Capture the cell that displays the provided text and extract its [X, Y] central coordinate. 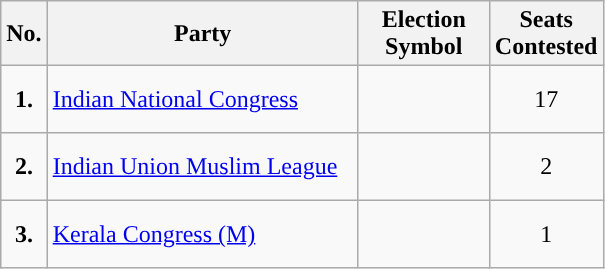
Indian National Congress [202, 100]
17 [546, 100]
Party [202, 34]
2 [546, 167]
Indian Union Muslim League [202, 167]
No. [24, 34]
Kerala Congress (M) [202, 235]
Seats Contested [546, 34]
3. [24, 235]
1 [546, 235]
Election Symbol [424, 34]
2. [24, 167]
1. [24, 100]
